Capture the cell that displays the provided text and extract its [X, Y] central coordinate. 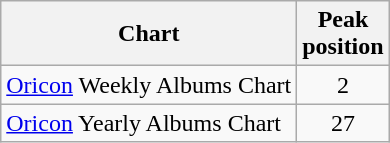
Oricon Yearly Albums Chart [149, 123]
Oricon Weekly Albums Chart [149, 85]
27 [343, 123]
Chart [149, 34]
Peakposition [343, 34]
2 [343, 85]
